Detect which cell encompasses the target text, then output its [X, Y] center coordinate. 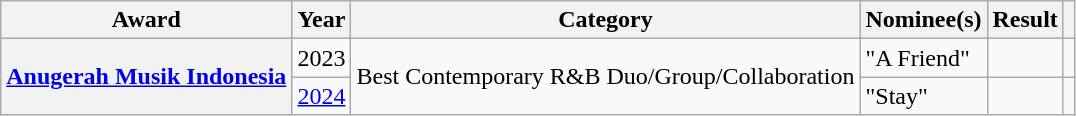
2023 [322, 58]
Best Contemporary R&B Duo/Group/Collaboration [606, 77]
Category [606, 20]
Year [322, 20]
Award [146, 20]
Anugerah Musik Indonesia [146, 77]
Nominee(s) [924, 20]
2024 [322, 96]
"A Friend" [924, 58]
Result [1025, 20]
"Stay" [924, 96]
